Detect which cell encompasses the target text, then output its (x, y) center coordinate. 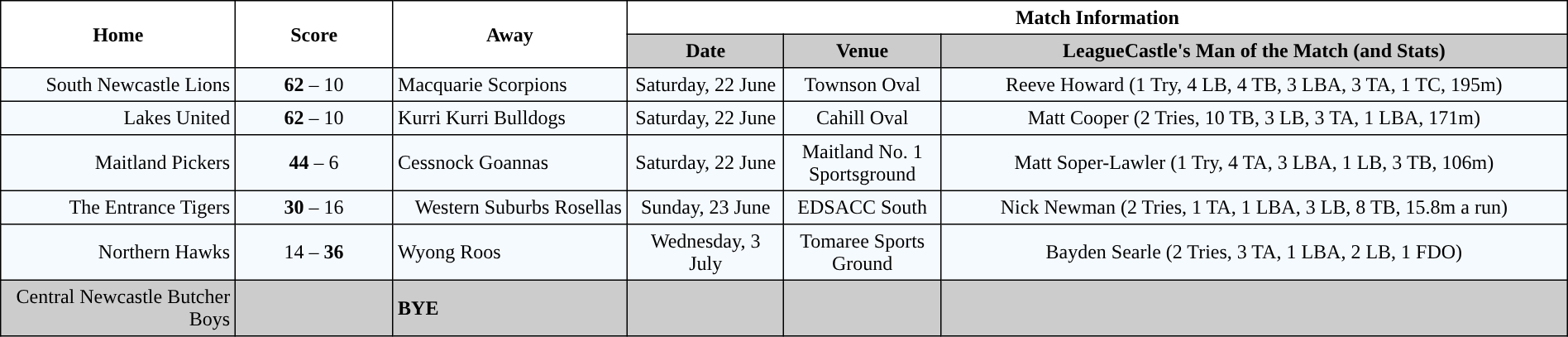
EDSACC South (862, 207)
BYE (509, 308)
Away (509, 35)
Reeve Howard (1 Try, 4 LB, 4 TB, 3 LBA, 3 TA, 1 TC, 195m) (1254, 84)
Cahill Oval (862, 118)
Cessnock Goannas (509, 163)
Macquarie Scorpions (509, 84)
Wyong Roos (509, 253)
Match Information (1098, 17)
Lakes United (118, 118)
Sunday, 23 June (706, 207)
Maitland Pickers (118, 163)
Score (314, 35)
Nick Newman (2 Tries, 1 TA, 1 LBA, 3 LB, 8 TB, 15.8m a run) (1254, 207)
Maitland No. 1 Sportsground (862, 163)
South Newcastle Lions (118, 84)
Central Newcastle Butcher Boys (118, 308)
Home (118, 35)
Kurri Kurri Bulldogs (509, 118)
Tomaree Sports Ground (862, 253)
Date (706, 51)
The Entrance Tigers (118, 207)
Matt Cooper (2 Tries, 10 TB, 3 LB, 3 TA, 1 LBA, 171m) (1254, 118)
Northern Hawks (118, 253)
30 – 16 (314, 207)
44 – 6 (314, 163)
Bayden Searle (2 Tries, 3 TA, 1 LBA, 2 LB, 1 FDO) (1254, 253)
Townson Oval (862, 84)
14 – 36 (314, 253)
Wednesday, 3 July (706, 253)
LeagueCastle's Man of the Match (and Stats) (1254, 51)
Venue (862, 51)
Western Suburbs Rosellas (509, 207)
Matt Soper-Lawler (1 Try, 4 TA, 3 LBA, 1 LB, 3 TB, 106m) (1254, 163)
